Output the [X, Y] coordinate of the center of the cell containing the given text.  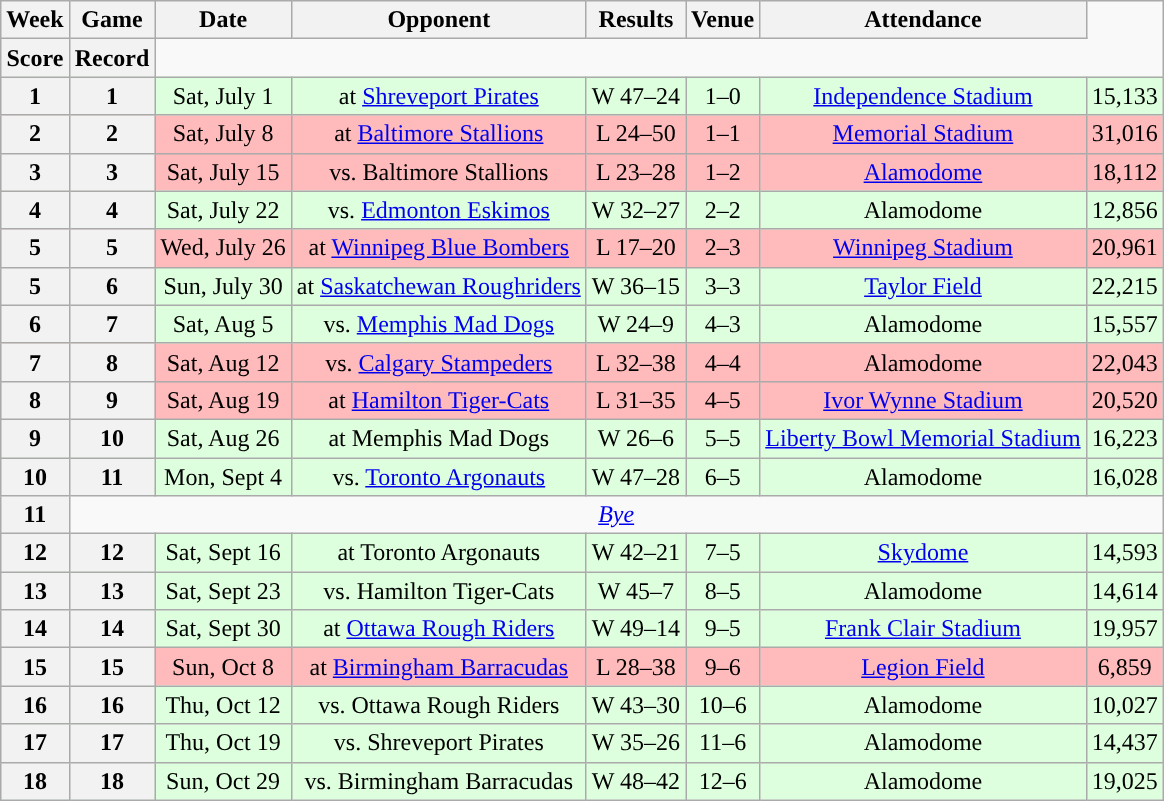
10–6 [723, 705]
vs. Calgary Stampeders [438, 362]
Mon, Sept 4 [223, 477]
15,557 [1124, 324]
Frank Clair Stadium [923, 629]
19,025 [1124, 781]
Sat, Aug 26 [223, 438]
W 48–42 [636, 781]
12–6 [723, 781]
Legion Field [923, 667]
20,520 [1124, 400]
3–3 [723, 286]
22,215 [1124, 286]
Venue [723, 20]
16,223 [1124, 438]
at Toronto Argonauts [438, 553]
10,027 [1124, 705]
L 28–38 [636, 667]
W 42–21 [636, 553]
22,043 [1124, 362]
Skydome [923, 553]
at Saskatchewan Roughriders [438, 286]
L 24–50 [636, 134]
Sat, July 15 [223, 172]
Sun, July 30 [223, 286]
9–5 [723, 629]
L 31–35 [636, 400]
Sat, Aug 12 [223, 362]
at Ottawa Rough Riders [438, 629]
Sat, July 1 [223, 96]
at Baltimore Stallions [438, 134]
12,856 [1124, 210]
6–5 [723, 477]
Attendance [923, 20]
11–6 [723, 743]
W 49–14 [636, 629]
W 35–26 [636, 743]
vs. Ottawa Rough Riders [438, 705]
Game [112, 20]
vs. Memphis Mad Dogs [438, 324]
15,133 [1124, 96]
Opponent [438, 20]
Sun, Oct 8 [223, 667]
W 36–15 [636, 286]
vs. Edmonton Eskimos [438, 210]
Sat, July 8 [223, 134]
Week [35, 20]
Sat, Aug 19 [223, 400]
9–6 [723, 667]
Independence Stadium [923, 96]
Thu, Oct 12 [223, 705]
W 47–28 [636, 477]
Date [223, 20]
W 45–7 [636, 591]
14,593 [1124, 553]
Bye [616, 515]
L 23–28 [636, 172]
W 24–9 [636, 324]
vs. Birmingham Barracudas [438, 781]
Taylor Field [923, 286]
vs. Baltimore Stallions [438, 172]
W 32–27 [636, 210]
20,961 [1124, 248]
Wed, July 26 [223, 248]
6,859 [1124, 667]
8–5 [723, 591]
L 32–38 [636, 362]
W 26–6 [636, 438]
W 47–24 [636, 96]
Ivor Wynne Stadium [923, 400]
at Birmingham Barracudas [438, 667]
Thu, Oct 19 [223, 743]
1–1 [723, 134]
2–3 [723, 248]
Sat, Sept 30 [223, 629]
4–5 [723, 400]
W 43–30 [636, 705]
1–2 [723, 172]
1–0 [723, 96]
at Hamilton Tiger-Cats [438, 400]
Winnipeg Stadium [923, 248]
7–5 [723, 553]
5–5 [723, 438]
at Memphis Mad Dogs [438, 438]
19,957 [1124, 629]
L 17–20 [636, 248]
Sat, July 22 [223, 210]
Liberty Bowl Memorial Stadium [923, 438]
vs. Hamilton Tiger-Cats [438, 591]
4–3 [723, 324]
Sat, Sept 23 [223, 591]
Sun, Oct 29 [223, 781]
Sat, Sept 16 [223, 553]
vs. Shreveport Pirates [438, 743]
Memorial Stadium [923, 134]
Score [35, 58]
at Shreveport Pirates [438, 96]
2–2 [723, 210]
at Winnipeg Blue Bombers [438, 248]
4–4 [723, 362]
18,112 [1124, 172]
16,028 [1124, 477]
31,016 [1124, 134]
14,437 [1124, 743]
14,614 [1124, 591]
vs. Toronto Argonauts [438, 477]
Sat, Aug 5 [223, 324]
Record [112, 58]
Results [636, 20]
